Extract the [X, Y] coordinate from the center of the cell holding the provided text.  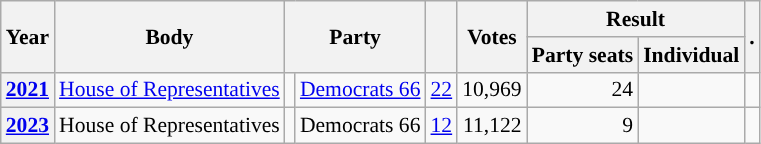
. [752, 36]
11,122 [492, 126]
Individual [691, 55]
12 [442, 126]
Party [356, 36]
Year [28, 36]
Body [170, 36]
Votes [492, 36]
Party seats [582, 55]
22 [442, 90]
2021 [28, 90]
24 [582, 90]
2023 [28, 126]
Result [636, 19]
10,969 [492, 90]
9 [582, 126]
